Capture the cell that displays the provided text and extract its (x, y) central coordinate. 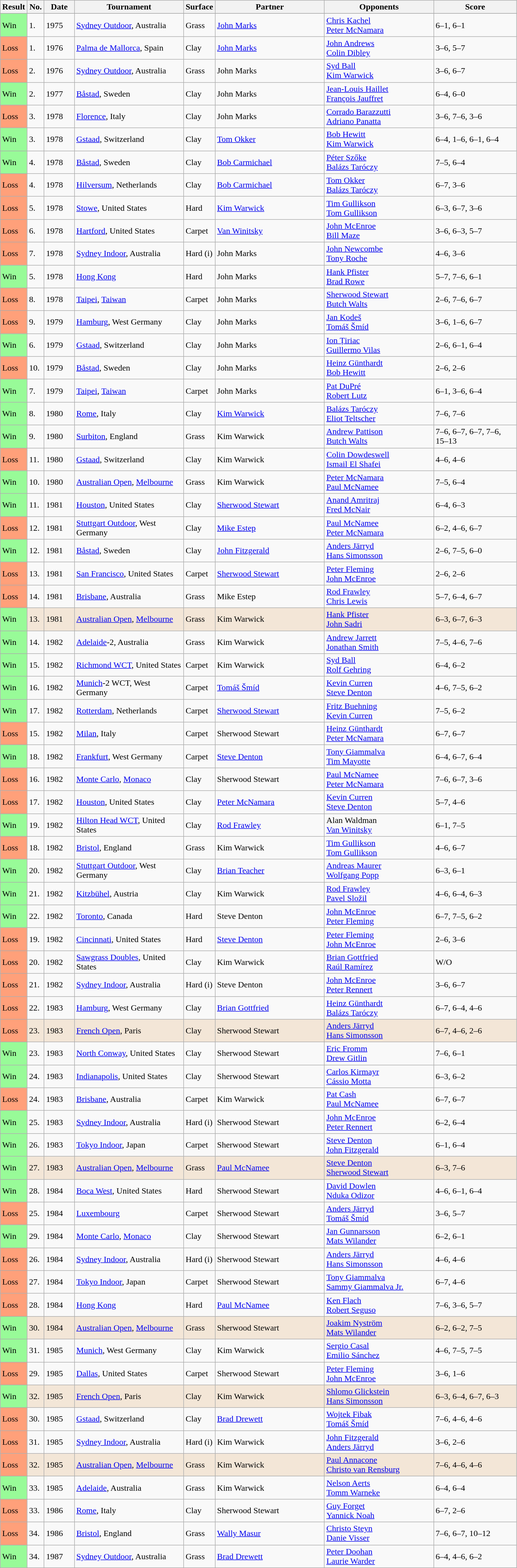
Fritz Buehning Kevin Curren (379, 711)
Sherwood Stewart Butch Walts (379, 299)
4–6, 3–6 (475, 254)
7–5, 4–6, 7–6 (475, 642)
Steve Denton Sherwood Stewart (379, 1168)
Peter McNamara Paul McNamee (379, 482)
Rod Frawley Pavel Složil (379, 894)
6–7, 7–5, 6–2 (475, 916)
6–7, 3–6 (475, 185)
Tom Okker Balázs Taróczy (379, 185)
Ion Țiriac Guillermo Vilas (379, 345)
6–4, 6–7, 6–4 (475, 757)
Rod Frawley Chris Lewis (379, 596)
Tony Giammalva Sammy Giammalva Jr. (379, 1282)
3–6, 2–6 (475, 1442)
6–3, 6–7, 6–3 (475, 619)
David Dowlen Nduka Odizor (379, 1191)
Pat DuPré Robert Lutz (379, 391)
Peter Doohan Laurie Warder (379, 1556)
6–4, 6–0 (475, 93)
Anand Amritraj Fred McNair (379, 505)
Stowe, United States (129, 208)
Luxembourg (129, 1213)
Syd Ball Kim Warwick (379, 71)
6–1, 6–4 (475, 1145)
7–6, 6–1 (475, 1054)
Hank Pfister Brad Rowe (379, 276)
Adelaide-2, Australia (129, 642)
Frankfurt, West Germany (129, 757)
Rod Frawley (270, 825)
2–6, 3–6 (475, 939)
Carlos Kirmayr Cássio Motta (379, 1076)
5–7, 6–4, 6–7 (475, 596)
Hank Pfister John Sadri (379, 619)
6–3, 6–1 (475, 870)
Péter Szőke Balázs Taróczy (379, 162)
Tom Okker (270, 139)
6–1, 7–5 (475, 825)
6–4, 4–6, 6–2 (475, 1556)
Brian Gottfried Raúl Ramírez (379, 962)
Jan Kodeš Tomáš Šmíd (379, 322)
Wally Masur (270, 1534)
1975 (59, 25)
6–2, 6–4 (475, 1122)
6–4, 6–3 (475, 505)
Andreas Maurer Wolfgang Popp (379, 870)
Opponents (379, 7)
Surface (199, 7)
Sergio Casal Emilio Sánchez (379, 1350)
6–7, 4–6, 2–6 (475, 1031)
6–3, 6–2 (475, 1076)
Guy Forget Yannick Noah (379, 1510)
Eric Fromm Drew Gitlin (379, 1054)
6–2, 6–2, 7–5 (475, 1328)
Partner (270, 7)
2–6, 6–1, 6–4 (475, 345)
4–6, 6–4, 6–3 (475, 894)
Andrew Pattison Butch Walts (379, 436)
Van Winitsky (270, 230)
7–6, 6–7, 3–6 (475, 779)
3–6, 1–6 (475, 1373)
6–1, 3–6, 6–4 (475, 391)
Toronto, Canada (129, 916)
Surbiton, England (129, 436)
6–2, 4–6, 6–7 (475, 528)
3–6, 6–3, 5–7 (475, 230)
7–6, 7–6 (475, 414)
Boca West, United States (129, 1191)
Tournament (129, 7)
Alan Waldman Van Winitsky (379, 825)
3–6, 1–6, 6–7 (475, 322)
Hilton Head WCT, United States (129, 825)
John Fitzgerald (270, 551)
6–3, 6–4, 6–7, 6–3 (475, 1397)
Peter McNamara (270, 802)
7–6, 6–7, 10–12 (475, 1534)
6–4, 6–2 (475, 665)
Dallas, United States (129, 1373)
4–6, 7–5, 6–2 (475, 688)
John Andrews Colin Dibley (379, 48)
Indianapolis, United States (129, 1076)
North Conway, United States (129, 1054)
6–3, 7–6 (475, 1168)
6–3, 6–7, 3–6 (475, 208)
6–7, 2–6 (475, 1510)
Heinz Günthardt Peter McNamara (379, 733)
3–6, 7–6, 3–6 (475, 117)
Shlomo Glickstein Hans Simonsson (379, 1397)
Score (475, 7)
Steve Denton John Fitzgerald (379, 1145)
6–7, 6–4, 4–6 (475, 1007)
Result (14, 7)
Paul Annacone Christo van Rensburg (379, 1465)
Hartford, United States (129, 230)
1977 (59, 93)
John Newcombe Tony Roche (379, 254)
Balázs Taróczy Eliot Teltscher (379, 414)
Rotterdam, Netherlands (129, 711)
No. (36, 7)
Jan Gunnarsson Mats Wilander (379, 1236)
Munich, West Germany (129, 1350)
7–6, 6–7, 6–7, 7–6, 15–13 (475, 436)
6–4, 1–6, 6–1, 6–4 (475, 139)
Bob Hewitt Kim Warwick (379, 139)
Hilversum, Netherlands (129, 185)
Christo Steyn Danie Visser (379, 1534)
Milan, Italy (129, 733)
Date (59, 7)
Sawgrass Doubles, United States (129, 962)
Heinz Günthardt Bob Hewitt (379, 368)
6–1, 6–1 (475, 25)
Heinz Günthardt Balázs Taróczy (379, 1007)
Jean-Louis Haillet François Jauffret (379, 93)
Tony Giammalva Tim Mayotte (379, 757)
4–6, 6–1, 6–4 (475, 1191)
7–5, 6–2 (475, 711)
4–6, 7–5, 7–5 (475, 1350)
Kitzbühel, Austria (129, 894)
John Fitzgerald Anders Järryd (379, 1442)
Andrew Jarrett Jonathan Smith (379, 642)
John McEnroe Bill Maze (379, 230)
Anders Järryd Tomáš Šmíd (379, 1213)
6–7, 4–6 (475, 1282)
5–7, 4–6 (475, 802)
Joakim Nyström Mats Wilander (379, 1328)
Corrado Barazzutti Adriano Panatta (379, 117)
Nelson Aerts Tomm Warneke (379, 1488)
Florence, Italy (129, 117)
2–6, 7–6, 6–7 (475, 299)
Richmond WCT, United States (129, 665)
Colin Dowdeswell Ismail El Shafei (379, 459)
Tomáš Šmíd (270, 688)
4–6, 6–7 (475, 848)
Ken Flach Robert Seguso (379, 1305)
6–4, 6–4 (475, 1488)
Syd Ball Rolf Gehring (379, 665)
John McEnroe Peter Fleming (379, 916)
Munich-2 WCT, West Germany (129, 688)
Wojtek Fibak Tomáš Šmíd (379, 1419)
2–6, 7–5, 6–0 (475, 551)
Adelaide, Australia (129, 1488)
Brian Gottfried (270, 1007)
7–6, 3–6, 5–7 (475, 1305)
Pat Cash Paul McNamee (379, 1099)
1987 (59, 1556)
5–7, 7–6, 6–1 (475, 276)
Brian Teacher (270, 870)
San Francisco, United States (129, 573)
6–2, 6–1 (475, 1236)
Chris Kachel Peter McNamara (379, 25)
W/O (475, 962)
Cincinnati, United States (129, 939)
Palma de Mallorca, Spain (129, 48)
